Capture the cell that displays the provided text and extract its (x, y) central coordinate. 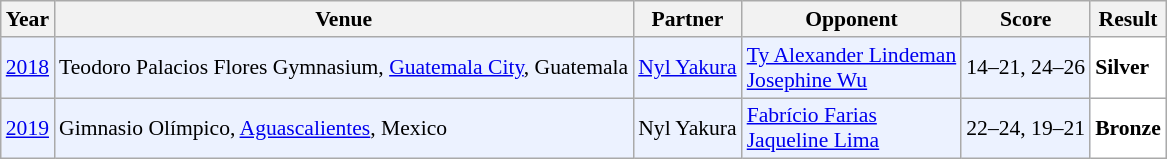
Opponent (852, 19)
Gimnasio Olímpico, Aguascalientes, Mexico (344, 128)
Year (28, 19)
Bronze (1128, 128)
Result (1128, 19)
2018 (28, 68)
Ty Alexander Lindeman Josephine Wu (852, 68)
Score (1026, 19)
Silver (1128, 68)
2019 (28, 128)
14–21, 24–26 (1026, 68)
22–24, 19–21 (1026, 128)
Partner (687, 19)
Venue (344, 19)
Teodoro Palacios Flores Gymnasium, Guatemala City, Guatemala (344, 68)
Fabrício Farias Jaqueline Lima (852, 128)
